Return the (x, y) coordinate for the center point of the cell that contains the specified text.  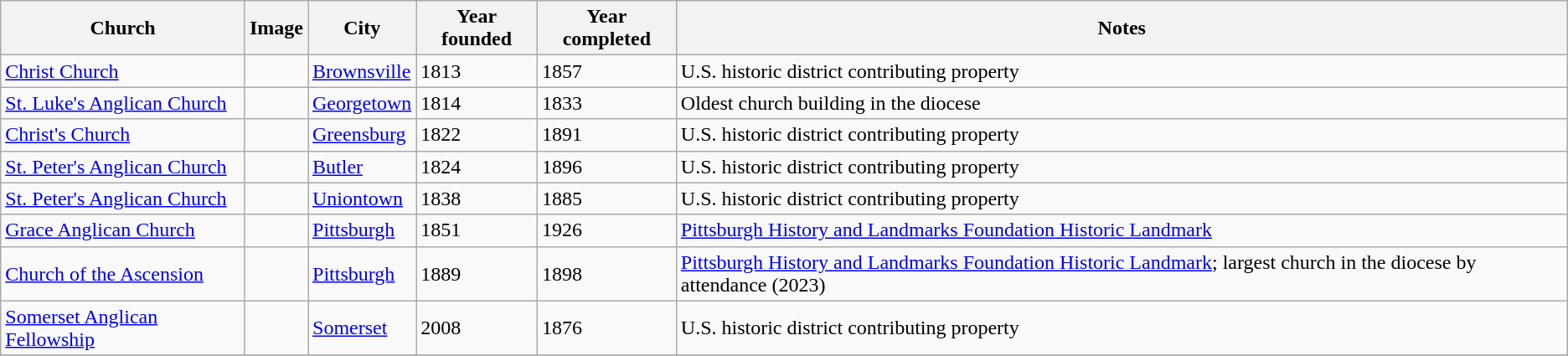
Church (123, 28)
Christ Church (123, 71)
1851 (477, 230)
Notes (1122, 28)
Church of the Ascension (123, 273)
Image (276, 28)
Somerset Anglican Fellowship (123, 328)
1896 (606, 167)
St. Luke's Anglican Church (123, 103)
1814 (477, 103)
Greensburg (362, 135)
Uniontown (362, 199)
1822 (477, 135)
1876 (606, 328)
Grace Anglican Church (123, 230)
1898 (606, 273)
Butler (362, 167)
City (362, 28)
2008 (477, 328)
Pittsburgh History and Landmarks Foundation Historic Landmark; largest church in the diocese by attendance (2023) (1122, 273)
Pittsburgh History and Landmarks Foundation Historic Landmark (1122, 230)
Georgetown (362, 103)
1889 (477, 273)
1838 (477, 199)
Oldest church building in the diocese (1122, 103)
1891 (606, 135)
1813 (477, 71)
1857 (606, 71)
Brownsville (362, 71)
1885 (606, 199)
Christ's Church (123, 135)
1824 (477, 167)
Somerset (362, 328)
1833 (606, 103)
Year completed (606, 28)
1926 (606, 230)
Year founded (477, 28)
